Detect which cell encompasses the target text, then output its (x, y) center coordinate. 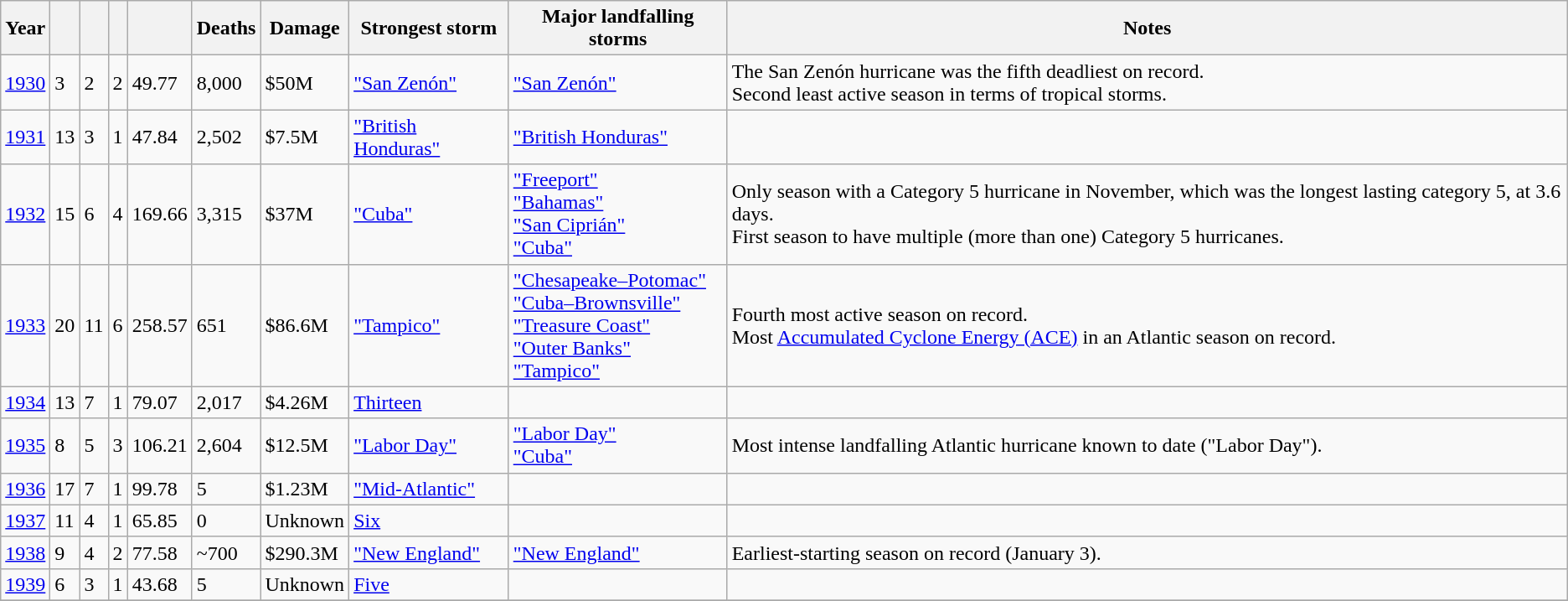
9 (65, 552)
$86.6M (305, 325)
1939 (25, 584)
1933 (25, 325)
258.57 (159, 325)
106.21 (159, 446)
79.07 (159, 402)
Six (429, 521)
20 (65, 325)
Major landfalling storms (618, 28)
1931 (25, 137)
$12.5M (305, 446)
Damage (305, 28)
"Mid-Atlantic" (429, 489)
Strongest storm (429, 28)
169.66 (159, 215)
"Freeport" "Bahamas" "San Ciprián" "Cuba" (618, 215)
"Chesapeake–Potomac" "Cuba–Brownsville" "Treasure Coast" "Outer Banks" "Tampico" (618, 325)
2,502 (226, 137)
$37M (305, 215)
2,017 (226, 402)
2,604 (226, 446)
~700 (226, 552)
Most intense landfalling Atlantic hurricane known to date ("Labor Day"). (1148, 446)
Year (25, 28)
15 (65, 215)
The San Zenón hurricane was the fifth deadliest on record.Second least active season in terms of tropical storms. (1148, 82)
Earliest-starting season on record (January 3). (1148, 552)
47.84 (159, 137)
$290.3M (305, 552)
1932 (25, 215)
8,000 (226, 82)
65.85 (159, 521)
Fourth most active season on record.Most Accumulated Cyclone Energy (ACE) in an Atlantic season on record. (1148, 325)
49.77 (159, 82)
"Tampico" (429, 325)
1934 (25, 402)
"Cuba" (429, 215)
17 (65, 489)
Five (429, 584)
$1.23M (305, 489)
43.68 (159, 584)
$4.26M (305, 402)
"Labor Day" (429, 446)
Deaths (226, 28)
99.78 (159, 489)
"Labor Day" "Cuba" (618, 446)
1935 (25, 446)
Thirteen (429, 402)
1938 (25, 552)
$7.5M (305, 137)
1936 (25, 489)
$50M (305, 82)
77.58 (159, 552)
0 (226, 521)
Notes (1148, 28)
1937 (25, 521)
3,315 (226, 215)
1930 (25, 82)
651 (226, 325)
8 (65, 446)
